Return [X, Y] of the center of cell containing provided text 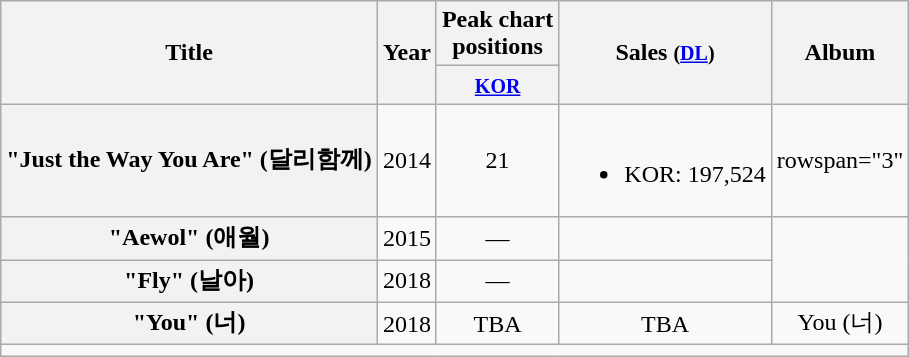
"Aewol" (애월) [190, 238]
2014 [406, 160]
"You" (너) [190, 324]
Title [190, 52]
2015 [406, 238]
"Just the Way You Are" (달리함께) [190, 160]
Peak chart positions [497, 34]
Album [840, 52]
"Fly" (날아) [190, 282]
You (너) [840, 324]
KOR [497, 85]
21 [497, 160]
rowspan="3" [840, 160]
Year [406, 52]
Sales (DL) [665, 52]
KOR: 197,524 [665, 160]
